Search for the cell housing the specified text and yield its (x, y) center coordinate. 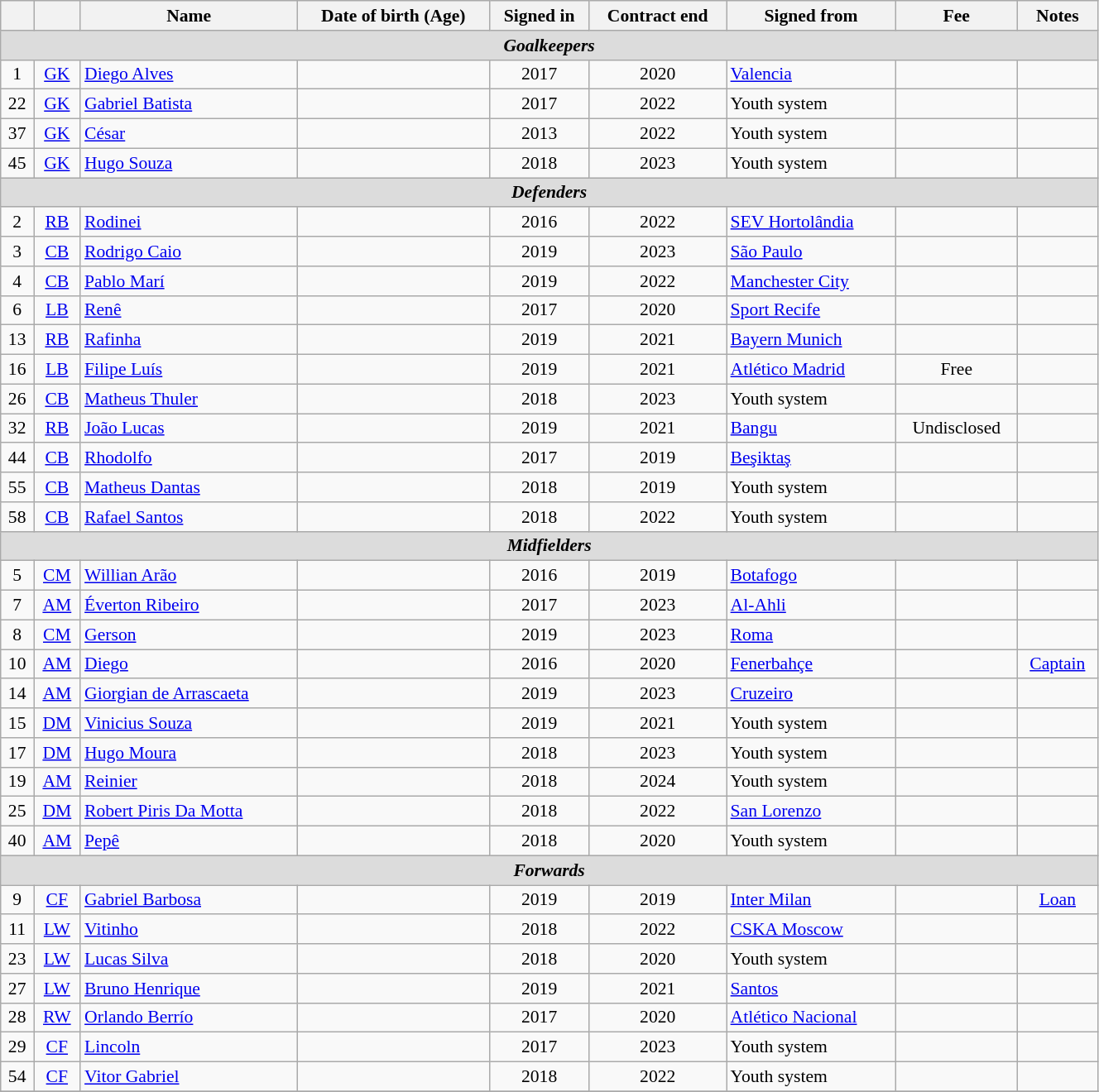
Notes (1058, 16)
Goalkeepers (549, 45)
27 (17, 989)
Filipe Luís (189, 370)
Reinier (189, 782)
Beşiktaş (811, 458)
Al-Ahli (811, 606)
Pablo Marí (189, 281)
Orlando Berrío (189, 1018)
Inter Milan (811, 900)
Gabriel Barbosa (189, 900)
Rafinha (189, 340)
Robert Piris Da Motta (189, 812)
Rodrigo Caio (189, 251)
Lincoln (189, 1047)
25 (17, 812)
Contract end (658, 16)
Vinicius Souza (189, 723)
Free (957, 370)
19 (17, 782)
28 (17, 1018)
Renê (189, 310)
17 (17, 753)
Matheus Thuler (189, 399)
58 (17, 517)
Lucas Silva (189, 959)
40 (17, 841)
9 (17, 900)
Rodinei (189, 223)
Signed from (811, 16)
14 (17, 694)
Gabriel Batista (189, 104)
Defenders (549, 193)
San Lorenzo (811, 812)
Santos (811, 989)
Bangu (811, 429)
23 (17, 959)
16 (17, 370)
Fenerbahçe (811, 664)
5 (17, 576)
55 (17, 487)
Pepê (189, 841)
45 (17, 163)
Cruzeiro (811, 694)
Name (189, 16)
22 (17, 104)
4 (17, 281)
Diego (189, 664)
RW (57, 1018)
Undisclosed (957, 429)
Signed in (540, 16)
César (189, 134)
26 (17, 399)
Gerson (189, 635)
João Lucas (189, 429)
7 (17, 606)
SEV Hortolândia (811, 223)
Fee (957, 16)
44 (17, 458)
Rhodolfo (189, 458)
13 (17, 340)
15 (17, 723)
37 (17, 134)
Bayern Munich (811, 340)
32 (17, 429)
11 (17, 930)
2 (17, 223)
Loan (1058, 900)
Giorgian de Arrascaeta (189, 694)
Roma (811, 635)
Atlético Nacional (811, 1018)
CSKA Moscow (811, 930)
Captain (1058, 664)
10 (17, 664)
Rafael Santos (189, 517)
Hugo Souza (189, 163)
3 (17, 251)
Manchester City (811, 281)
Vitinho (189, 930)
1 (17, 74)
Diego Alves (189, 74)
Atlético Madrid (811, 370)
Hugo Moura (189, 753)
Éverton Ribeiro (189, 606)
Willian Arão (189, 576)
Valencia (811, 74)
Matheus Dantas (189, 487)
Midfielders (549, 546)
Vitor Gabriel (189, 1077)
6 (17, 310)
2013 (540, 134)
Sport Recife (811, 310)
2024 (658, 782)
54 (17, 1077)
Forwards (549, 870)
8 (17, 635)
Bruno Henrique (189, 989)
Date of birth (Age) (393, 16)
29 (17, 1047)
São Paulo (811, 251)
Botafogo (811, 576)
